Provide the (x, y) coordinate of the cell's center where the given text is located.  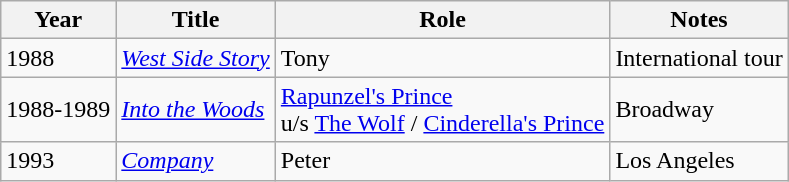
Year (58, 20)
1988 (58, 58)
1988-1989 (58, 110)
Rapunzel's Princeu/s The Wolf / Cinderella's Prince (442, 110)
Role (442, 20)
Title (196, 20)
1993 (58, 161)
International tour (699, 58)
Peter (442, 161)
Broadway (699, 110)
Tony (442, 58)
Los Angeles (699, 161)
Notes (699, 20)
Into the Woods (196, 110)
Company (196, 161)
West Side Story (196, 58)
